Return the (x, y) coordinate for the center point of the cell that contains the specified text.  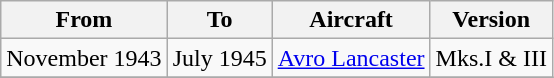
Avro Lancaster (351, 58)
Aircraft (351, 20)
From (84, 20)
To (220, 20)
November 1943 (84, 58)
Version (491, 20)
Mks.I & III (491, 58)
July 1945 (220, 58)
